Return the (X, Y) coordinate for the center point of the cell that contains the specified text.  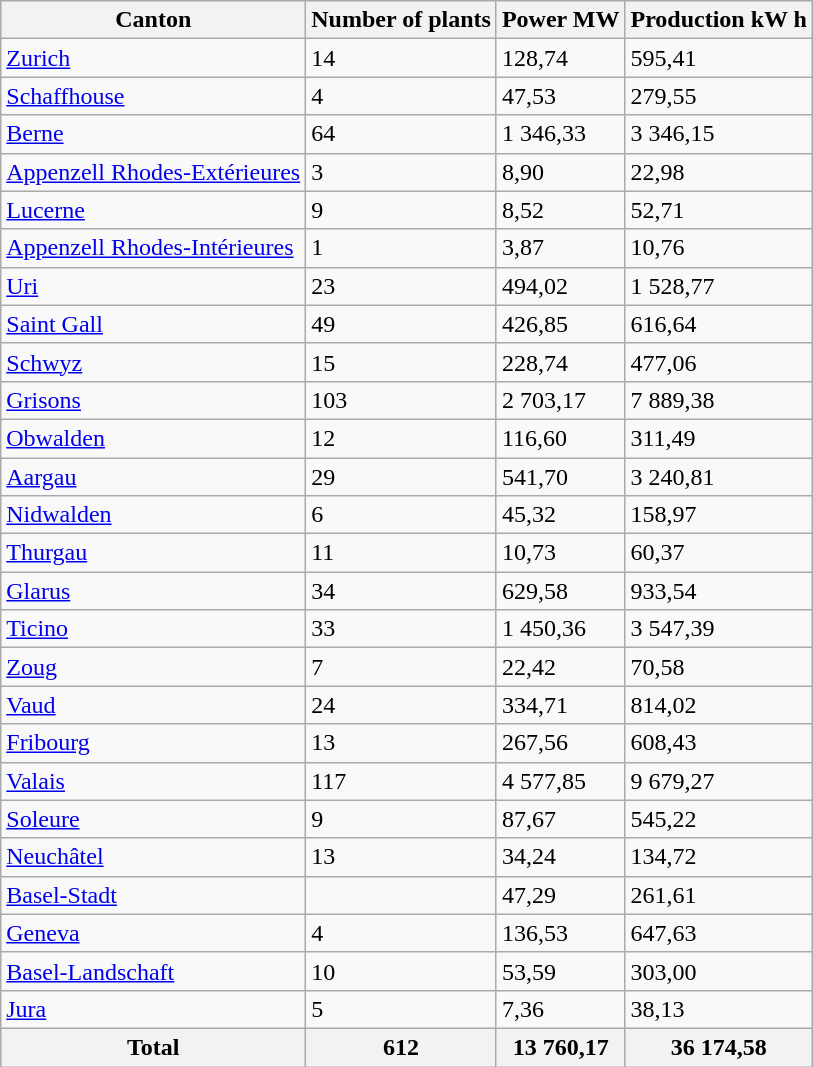
29 (402, 477)
70,58 (719, 667)
Power MW (560, 20)
3 (402, 172)
7,36 (560, 1009)
158,97 (719, 515)
Nidwalden (154, 515)
1 450,36 (560, 629)
128,74 (560, 58)
103 (402, 400)
33 (402, 629)
7 (402, 667)
10 (402, 971)
Grisons (154, 400)
8,52 (560, 210)
24 (402, 705)
Zoug (154, 667)
Zurich (154, 58)
1 (402, 248)
279,55 (719, 96)
52,71 (719, 210)
Schaffhouse (154, 96)
3 346,15 (719, 134)
Vaud (154, 705)
12 (402, 438)
Geneva (154, 933)
Appenzell Rhodes-Extérieures (154, 172)
23 (402, 286)
3,87 (560, 248)
Thurgau (154, 553)
13 760,17 (560, 1047)
53,59 (560, 971)
814,02 (719, 705)
Glarus (154, 591)
117 (402, 781)
36 174,58 (719, 1047)
49 (402, 324)
38,13 (719, 1009)
4 577,85 (560, 781)
629,58 (560, 591)
303,00 (719, 971)
Fribourg (154, 743)
15 (402, 362)
228,74 (560, 362)
Basel-Landschaft (154, 971)
595,41 (719, 58)
334,71 (560, 705)
1 528,77 (719, 286)
Jura (154, 1009)
9 679,27 (719, 781)
Number of plants (402, 20)
612 (402, 1047)
1 346,33 (560, 134)
64 (402, 134)
261,61 (719, 895)
116,60 (560, 438)
5 (402, 1009)
Canton (154, 20)
311,49 (719, 438)
Aargau (154, 477)
6 (402, 515)
45,32 (560, 515)
933,54 (719, 591)
34 (402, 591)
Berne (154, 134)
3 240,81 (719, 477)
Production kW h (719, 20)
87,67 (560, 819)
14 (402, 58)
Soleure (154, 819)
Lucerne (154, 210)
426,85 (560, 324)
10,76 (719, 248)
Obwalden (154, 438)
11 (402, 553)
647,63 (719, 933)
Basel-Stadt (154, 895)
47,53 (560, 96)
10,73 (560, 553)
Neuchâtel (154, 857)
477,06 (719, 362)
494,02 (560, 286)
3 547,39 (719, 629)
Uri (154, 286)
8,90 (560, 172)
34,24 (560, 857)
Ticino (154, 629)
22,42 (560, 667)
267,56 (560, 743)
136,53 (560, 933)
Schwyz (154, 362)
Valais (154, 781)
Appenzell Rhodes-Intérieures (154, 248)
47,29 (560, 895)
7 889,38 (719, 400)
134,72 (719, 857)
616,64 (719, 324)
608,43 (719, 743)
60,37 (719, 553)
2 703,17 (560, 400)
Total (154, 1047)
545,22 (719, 819)
22,98 (719, 172)
541,70 (560, 477)
Saint Gall (154, 324)
